From the cell containing the given text, extract its center point as [x, y] coordinate. 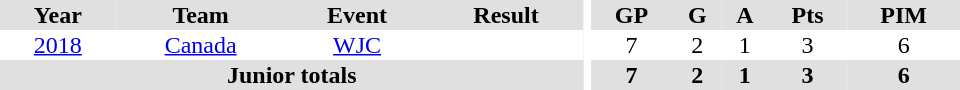
Year [58, 15]
Result [506, 15]
Canada [201, 45]
G [698, 15]
2018 [58, 45]
Pts [808, 15]
Junior totals [292, 75]
GP [631, 15]
PIM [904, 15]
Team [201, 15]
WJC [358, 45]
Event [358, 15]
A [745, 15]
